Capture the cell that displays the provided text and extract its (x, y) central coordinate. 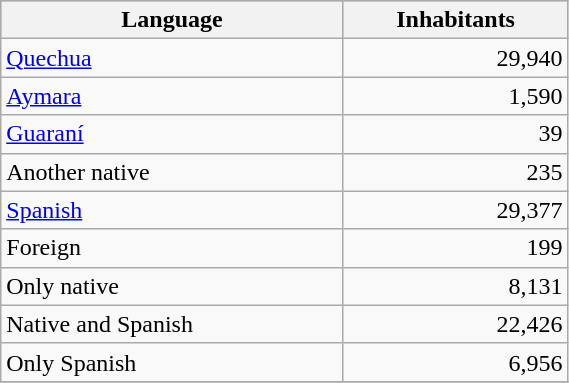
39 (456, 134)
Only native (172, 286)
6,956 (456, 362)
29,377 (456, 210)
29,940 (456, 58)
Native and Spanish (172, 324)
199 (456, 248)
Another native (172, 172)
1,590 (456, 96)
Spanish (172, 210)
Guaraní (172, 134)
235 (456, 172)
Quechua (172, 58)
Only Spanish (172, 362)
Foreign (172, 248)
8,131 (456, 286)
Aymara (172, 96)
Inhabitants (456, 20)
Language (172, 20)
22,426 (456, 324)
